Pinpoint the cell where the given text exists, returning its [x, y] midpoint coordinate. 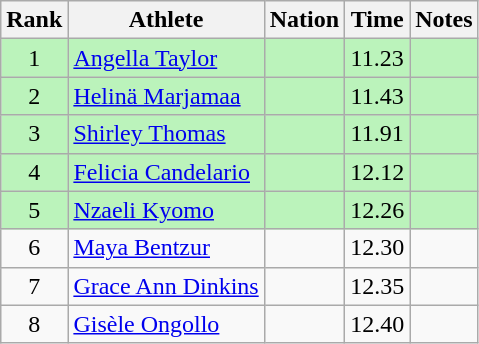
5 [34, 210]
12.30 [378, 248]
8 [34, 324]
Felicia Candelario [166, 172]
Rank [34, 20]
7 [34, 286]
6 [34, 248]
Shirley Thomas [166, 134]
12.12 [378, 172]
12.35 [378, 286]
Angella Taylor [166, 58]
Helinä Marjamaa [166, 96]
12.26 [378, 210]
3 [34, 134]
12.40 [378, 324]
Athlete [166, 20]
4 [34, 172]
Nation [304, 20]
Time [378, 20]
Grace Ann Dinkins [166, 286]
11.23 [378, 58]
1 [34, 58]
11.43 [378, 96]
2 [34, 96]
Maya Bentzur [166, 248]
Gisèle Ongollo [166, 324]
11.91 [378, 134]
Notes [444, 20]
Nzaeli Kyomo [166, 210]
